Pinpoint the cell where the given text exists, returning its [X, Y] midpoint coordinate. 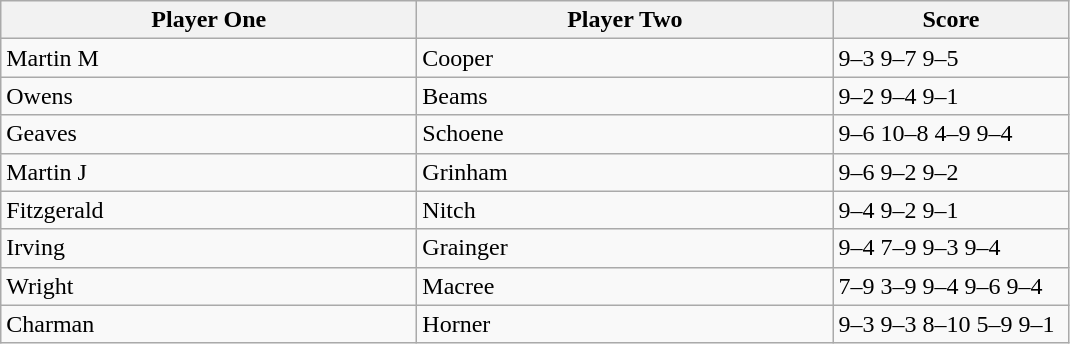
9–2 9–4 9–1 [951, 96]
Cooper [625, 58]
Charman [209, 324]
9–6 10–8 4–9 9–4 [951, 134]
9–4 9–2 9–1 [951, 210]
Grinham [625, 172]
Martin J [209, 172]
Player One [209, 20]
Macree [625, 286]
9–4 7–9 9–3 9–4 [951, 248]
Fitzgerald [209, 210]
Geaves [209, 134]
Beams [625, 96]
Owens [209, 96]
9–3 9–3 8–10 5–9 9–1 [951, 324]
Wright [209, 286]
Martin M [209, 58]
Nitch [625, 210]
Grainger [625, 248]
9–6 9–2 9–2 [951, 172]
9–3 9–7 9–5 [951, 58]
Horner [625, 324]
Irving [209, 248]
Schoene [625, 134]
Player Two [625, 20]
7–9 3–9 9–4 9–6 9–4 [951, 286]
Score [951, 20]
